Pinpoint the cell where the given text exists, returning its [X, Y] midpoint coordinate. 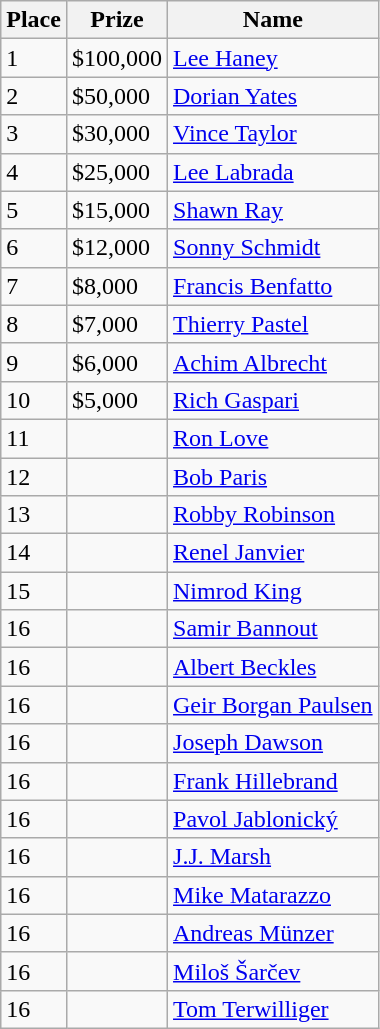
10 [34, 400]
5 [34, 210]
1 [34, 58]
$30,000 [116, 134]
Vince Taylor [274, 134]
$8,000 [116, 286]
9 [34, 362]
8 [34, 324]
Rich Gaspari [274, 400]
Andreas Münzer [274, 933]
Achim Albrecht [274, 362]
Francis Benfatto [274, 286]
15 [34, 591]
Shawn Ray [274, 210]
Lee Haney [274, 58]
Nimrod King [274, 591]
7 [34, 286]
Dorian Yates [274, 96]
$25,000 [116, 172]
Thierry Pastel [274, 324]
$5,000 [116, 400]
Samir Bannout [274, 629]
11 [34, 438]
Tom Terwilliger [274, 1009]
Robby Robinson [274, 515]
$15,000 [116, 210]
Mike Matarazzo [274, 895]
Place [34, 20]
Sonny Schmidt [274, 248]
$100,000 [116, 58]
2 [34, 96]
Albert Beckles [274, 667]
12 [34, 477]
Miloš Šarčev [274, 971]
$6,000 [116, 362]
Pavol Jablonický [274, 819]
6 [34, 248]
Lee Labrada [274, 172]
3 [34, 134]
Name [274, 20]
Prize [116, 20]
$50,000 [116, 96]
Frank Hillebrand [274, 781]
13 [34, 515]
Renel Janvier [274, 553]
$7,000 [116, 324]
4 [34, 172]
Geir Borgan Paulsen [274, 705]
14 [34, 553]
Bob Paris [274, 477]
Ron Love [274, 438]
J.J. Marsh [274, 857]
Joseph Dawson [274, 743]
$12,000 [116, 248]
